Locate the cell with the specified text and output its (X, Y) center coordinate. 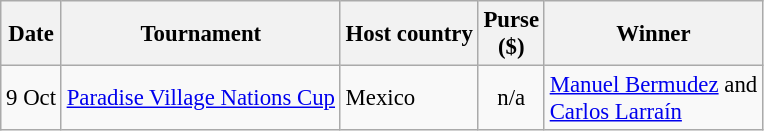
Manuel Bermudez and Carlos Larraín (653, 98)
Paradise Village Nations Cup (200, 98)
Date (32, 34)
Host country (409, 34)
Winner (653, 34)
n/a (511, 98)
9 Oct (32, 98)
Mexico (409, 98)
Tournament (200, 34)
Purse($) (511, 34)
